Determine the [x, y] coordinate at the center of the cell enclosing the given text.  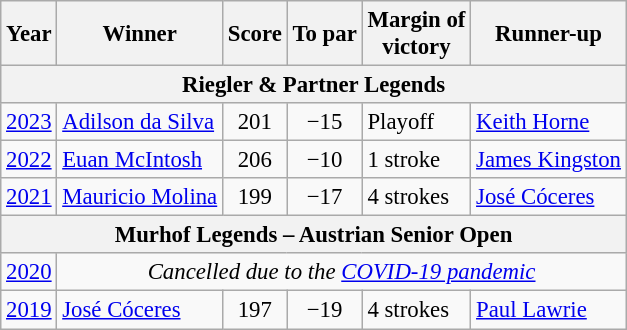
Riegler & Partner Legends [314, 85]
199 [256, 197]
−17 [324, 197]
Mauricio Molina [140, 197]
2021 [29, 197]
2022 [29, 160]
Winner [140, 34]
2023 [29, 122]
Murhof Legends – Austrian Senior Open [314, 235]
−10 [324, 160]
206 [256, 160]
Playoff [416, 122]
Margin ofvictory [416, 34]
2019 [29, 310]
201 [256, 122]
Paul Lawrie [549, 310]
Year [29, 34]
−19 [324, 310]
Cancelled due to the COVID-19 pandemic [342, 273]
Score [256, 34]
197 [256, 310]
Euan McIntosh [140, 160]
Adilson da Silva [140, 122]
2020 [29, 273]
−15 [324, 122]
Runner-up [549, 34]
1 stroke [416, 160]
To par [324, 34]
James Kingston [549, 160]
Keith Horne [549, 122]
